Pinpoint the cell where the given text exists, returning its [x, y] midpoint coordinate. 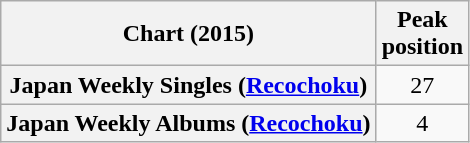
Japan Weekly Albums (Recochoku) [188, 123]
4 [422, 123]
Peakposition [422, 34]
Japan Weekly Singles (Recochoku) [188, 85]
Chart (2015) [188, 34]
27 [422, 85]
